Return (x, y) of the center of cell containing provided text 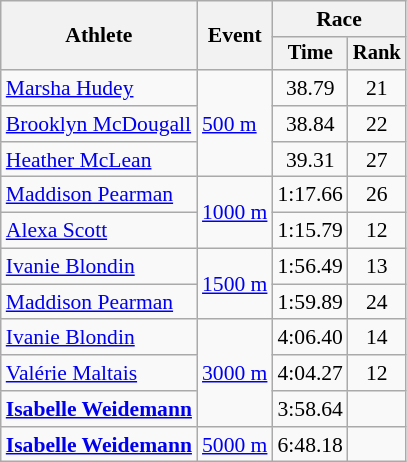
1000 m (234, 212)
3:58.64 (310, 409)
Event (234, 36)
Race (338, 19)
38.79 (310, 88)
1:17.66 (310, 195)
Athlete (99, 36)
4:04.27 (310, 373)
4:06.40 (310, 338)
38.84 (310, 124)
Alexa Scott (99, 231)
1:56.49 (310, 267)
13 (377, 267)
1:59.89 (310, 302)
Heather McLean (99, 160)
3000 m (234, 374)
1:15.79 (310, 231)
22 (377, 124)
500 m (234, 124)
Valérie Maltais (99, 373)
1500 m (234, 284)
21 (377, 88)
14 (377, 338)
24 (377, 302)
Time (310, 54)
Marsha Hudey (99, 88)
26 (377, 195)
Brooklyn McDougall (99, 124)
Rank (377, 54)
39.31 (310, 160)
27 (377, 160)
Isabelle Weidemann (99, 409)
